Scan for the cell matching the given text and deliver its [x, y] coordinate at center. 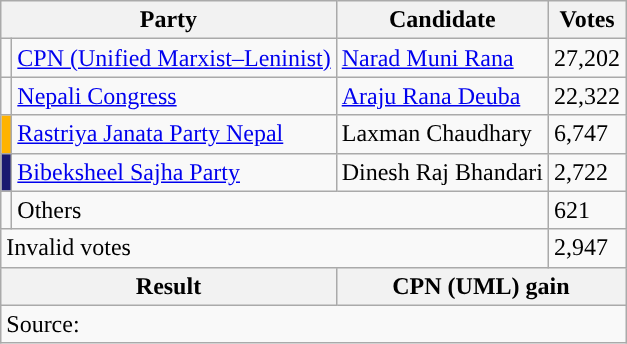
Nepali Congress [174, 96]
Dinesh Raj Bhandari [442, 172]
Laxman Chaudhary [442, 134]
Rastriya Janata Party Nepal [174, 134]
Votes [588, 20]
Source: [314, 324]
22,322 [588, 96]
Candidate [442, 20]
2,947 [588, 248]
Bibeksheel Sajha Party [174, 172]
621 [588, 210]
6,747 [588, 134]
Invalid votes [275, 248]
CPN (Unified Marxist–Leninist) [174, 58]
Narad Muni Rana [442, 58]
Others [280, 210]
2,722 [588, 172]
Result [168, 286]
CPN (UML) gain [480, 286]
27,202 [588, 58]
Party [168, 20]
Araju Rana Deuba [442, 96]
